Find where the given text appears and provide that cell's center as [X, Y] coordinate. 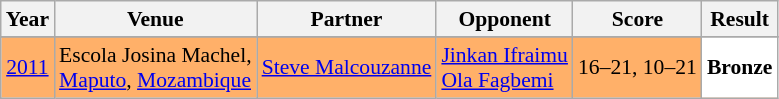
Score [638, 19]
16–21, 10–21 [638, 68]
Year [28, 19]
Escola Josina Machel,Maputo, Mozambique [156, 68]
Jinkan Ifraimu Ola Fagbemi [504, 68]
Opponent [504, 19]
Partner [347, 19]
Venue [156, 19]
Bronze [740, 68]
2011 [28, 68]
Steve Malcouzanne [347, 68]
Result [740, 19]
